Locate the cell with the specified text and output its (X, Y) center coordinate. 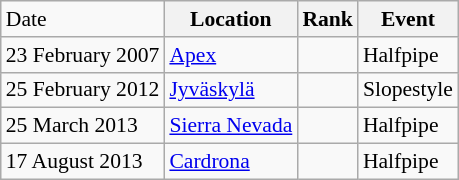
Location (230, 19)
25 March 2013 (83, 126)
23 February 2007 (83, 55)
Sierra Nevada (230, 126)
17 August 2013 (83, 162)
Apex (230, 55)
Rank (328, 19)
Jyväskylä (230, 90)
Slopestyle (408, 90)
Event (408, 19)
25 February 2012 (83, 90)
Cardrona (230, 162)
Date (83, 19)
